Pinpoint the cell where the given text exists, returning its [X, Y] midpoint coordinate. 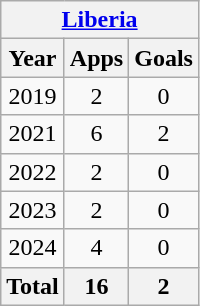
2024 [33, 248]
2022 [33, 172]
16 [96, 286]
Total [33, 286]
2021 [33, 134]
Year [33, 58]
6 [96, 134]
Goals [164, 58]
Liberia [100, 20]
4 [96, 248]
2019 [33, 96]
2023 [33, 210]
Apps [96, 58]
